Return the (X, Y) coordinate for the center point of the cell that contains the specified text.  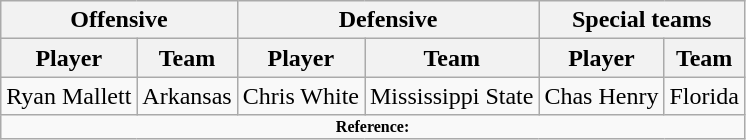
Mississippi State (451, 96)
Chas Henry (602, 96)
Arkansas (187, 96)
Defensive (388, 20)
Ryan Mallett (69, 96)
Florida (704, 96)
Reference: (373, 127)
Offensive (119, 20)
Chris White (300, 96)
Special teams (642, 20)
